Return (X, Y) of the center of cell containing provided text 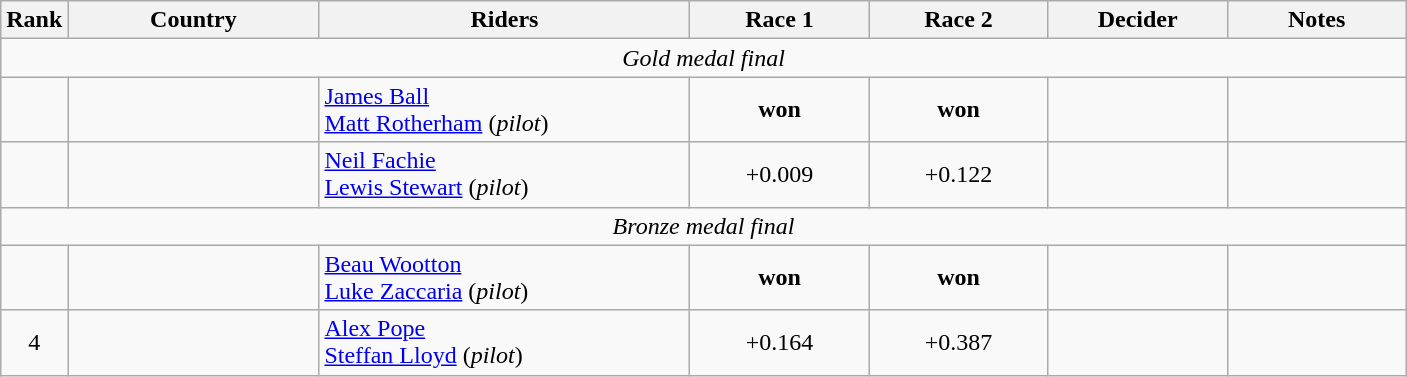
Beau WoottonLuke Zaccaria (pilot) (504, 278)
4 (34, 342)
+0.164 (780, 342)
Rank (34, 20)
Race 1 (780, 20)
Decider (1138, 20)
Alex PopeSteffan Lloyd (pilot) (504, 342)
Neil FachieLewis Stewart (pilot) (504, 174)
James BallMatt Rotherham (pilot) (504, 110)
+0.387 (958, 342)
Riders (504, 20)
+0.122 (958, 174)
+0.009 (780, 174)
Gold medal final (704, 58)
Country (194, 20)
Race 2 (958, 20)
Notes (1316, 20)
Bronze medal final (704, 226)
